Locate the cell with the specified text and output its [X, Y] center coordinate. 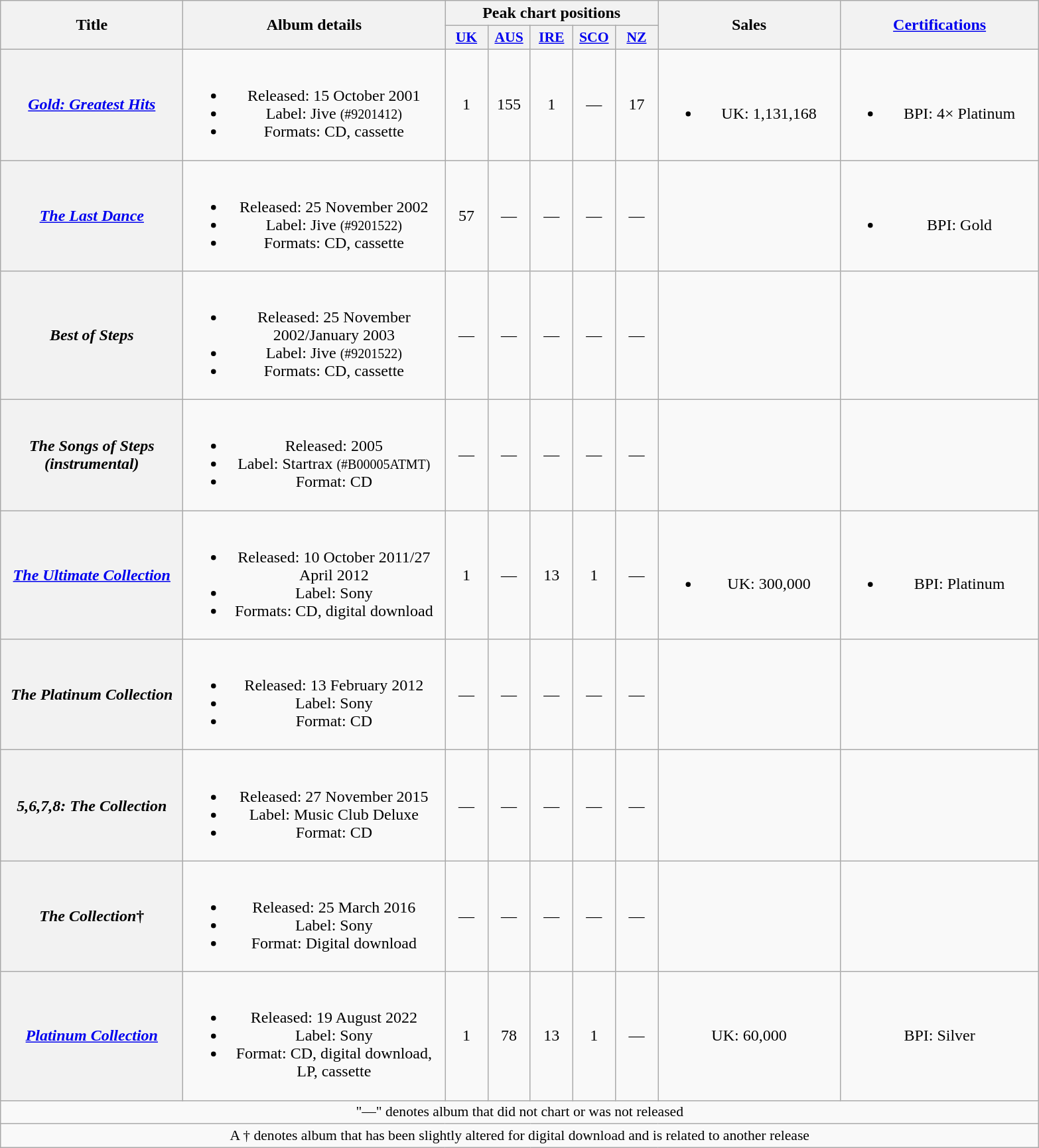
Best of Steps [92, 336]
BPI: Platinum [939, 575]
5,6,7,8: The Collection [92, 805]
BPI: 4× Platinum [939, 105]
Peak chart positions [552, 13]
The Ultimate Collection [92, 575]
The Songs of Steps (instrumental) [92, 455]
BPI: Silver [939, 1036]
Sales [750, 25]
Album details [314, 25]
IRE [551, 38]
BPI: Gold [939, 216]
AUS [509, 38]
17 [636, 105]
Released: 10 October 2011/27 April 2012Label: SonyFormats: CD, digital download [314, 575]
"—" denotes album that did not chart or was not released [520, 1112]
78 [509, 1036]
The Platinum Collection [92, 695]
UK [466, 38]
Released: 25 March 2016Label: SonyFormat: Digital download [314, 917]
Released: 2005Label: Startrax (#B00005ATMT)Format: CD [314, 455]
SCO [594, 38]
The Collection† [92, 917]
The Last Dance [92, 216]
Released: 25 November 2002/January 2003Label: Jive (#9201522)Formats: CD, cassette [314, 336]
57 [466, 216]
Title [92, 25]
Released: 13 February 2012Label: SonyFormat: CD [314, 695]
Released: 25 November 2002Label: Jive (#9201522)Formats: CD, cassette [314, 216]
Certifications [939, 25]
UK: 60,000 [750, 1036]
UK: 1,131,168 [750, 105]
UK: 300,000 [750, 575]
Released: 15 October 2001Label: Jive (#9201412)Formats: CD, cassette [314, 105]
Gold: Greatest Hits [92, 105]
A † denotes album that has been slightly altered for digital download and is related to another release [520, 1136]
Released: 19 August 2022Label: SonyFormat: CD, digital download, LP, cassette [314, 1036]
NZ [636, 38]
Platinum Collection [92, 1036]
Released: 27 November 2015Label: Music Club DeluxeFormat: CD [314, 805]
155 [509, 105]
